Return (x, y) of the center of cell containing provided text 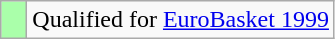
Qualified for EuroBasket 1999 (181, 20)
